Determine the (X, Y) coordinate at the center of the cell enclosing the given text.  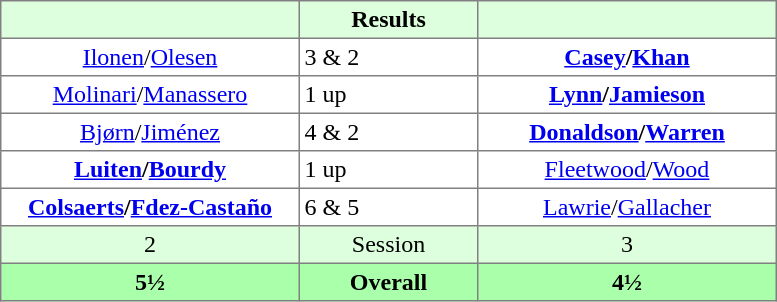
4 & 2 (388, 132)
Donaldson/Warren (627, 132)
Fleetwood/Wood (627, 170)
Results (388, 20)
3 (627, 245)
5½ (150, 282)
Session (388, 245)
Ilonen/Olesen (150, 57)
Lynn/Jamieson (627, 95)
4½ (627, 282)
Lawrie/Gallacher (627, 207)
Overall (388, 282)
Bjørn/Jiménez (150, 132)
6 & 5 (388, 207)
Colsaerts/Fdez-Castaño (150, 207)
Casey/Khan (627, 57)
Luiten/Bourdy (150, 170)
3 & 2 (388, 57)
Molinari/Manassero (150, 95)
2 (150, 245)
